Search for the cell housing the specified text and yield its (x, y) center coordinate. 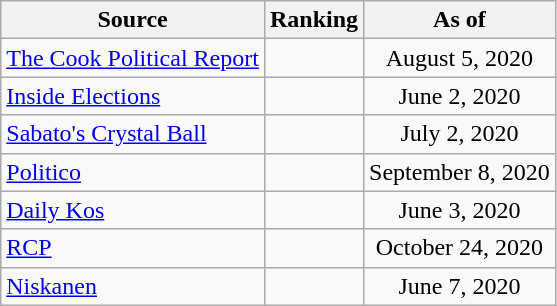
August 5, 2020 (460, 58)
The Cook Political Report (133, 58)
Daily Kos (133, 210)
September 8, 2020 (460, 172)
October 24, 2020 (460, 248)
Sabato's Crystal Ball (133, 134)
June 3, 2020 (460, 210)
Inside Elections (133, 96)
As of (460, 20)
Source (133, 20)
June 7, 2020 (460, 286)
Politico (133, 172)
July 2, 2020 (460, 134)
Niskanen (133, 286)
Ranking (314, 20)
June 2, 2020 (460, 96)
RCP (133, 248)
